Return the [x, y] coordinate for the center point of the cell that contains the specified text.  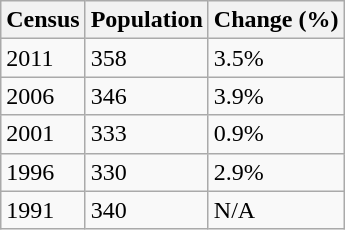
358 [146, 58]
1991 [43, 210]
2006 [43, 96]
Population [146, 20]
1996 [43, 172]
Change (%) [276, 20]
2001 [43, 134]
2.9% [276, 172]
333 [146, 134]
2011 [43, 58]
0.9% [276, 134]
3.5% [276, 58]
330 [146, 172]
340 [146, 210]
N/A [276, 210]
Census [43, 20]
3.9% [276, 96]
346 [146, 96]
